Identify which cell holds the provided text, then report its (X, Y) central coordinate. 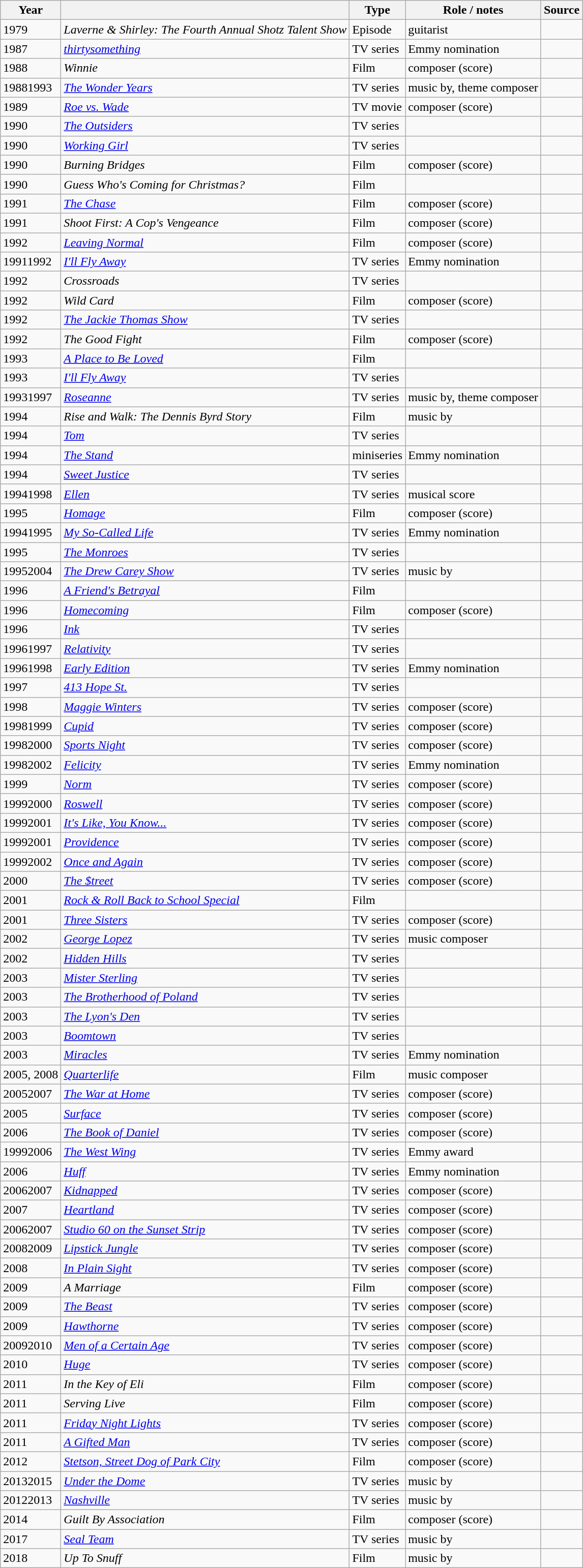
Ink (206, 629)
19952004 (31, 571)
A Marriage (206, 1287)
The Outsiders (206, 126)
Roe vs. Wade (206, 107)
Friday Night Lights (206, 1423)
miniseries (377, 455)
1979 (31, 29)
19941995 (31, 532)
20122013 (31, 1500)
2008 (31, 1268)
Boomtown (206, 1036)
In the Key of Eli (206, 1384)
1997 (31, 687)
Laverne & Shirley: The Fourth Annual Shotz Talent Show (206, 29)
The Monroes (206, 552)
Surface (206, 1113)
The War at Home (206, 1094)
George Lopez (206, 939)
20052007 (31, 1094)
A Friend's Betrayal (206, 591)
Ellen (206, 494)
Huge (206, 1365)
19992006 (31, 1152)
Relativity (206, 649)
19981999 (31, 726)
Studio 60 on the Sunset Strip (206, 1229)
Kidnapped (206, 1191)
Serving Live (206, 1403)
The Book of Daniel (206, 1132)
guitarist (473, 29)
musical score (473, 494)
Guilt By Association (206, 1520)
Cupid (206, 726)
Leaving Normal (206, 243)
Wild Card (206, 300)
Lipstick Jungle (206, 1249)
413 Hope St. (206, 687)
19992000 (31, 803)
19982002 (31, 765)
The Chase (206, 203)
Felicity (206, 765)
Winnie (206, 68)
Source (562, 10)
Under the Dome (206, 1481)
Seal Team (206, 1539)
The Brotherhood of Poland (206, 997)
2000 (31, 881)
19911992 (31, 262)
TV movie (377, 107)
thirtysomething (206, 49)
The Stand (206, 455)
19941998 (31, 494)
Hawthorne (206, 1326)
Hidden Hills (206, 958)
2012 (31, 1461)
Once and Again (206, 862)
The West Wing (206, 1152)
The Wonder Years (206, 87)
Mister Sterling (206, 978)
Nashville (206, 1500)
Maggie Winters (206, 707)
Providence (206, 842)
2007 (31, 1210)
Homecoming (206, 610)
2017 (31, 1539)
The Good Fight (206, 339)
Huff (206, 1171)
Role / notes (473, 10)
19961998 (31, 668)
Tom (206, 436)
Burning Bridges (206, 165)
2005, 2008 (31, 1074)
In Plain Sight (206, 1268)
2010 (31, 1365)
20092010 (31, 1345)
Rise and Walk: The Dennis Byrd Story (206, 416)
20082009 (31, 1249)
Type (377, 10)
Sports Night (206, 745)
Episode (377, 29)
The $treet (206, 881)
Sweet Justice (206, 474)
Men of a Certain Age (206, 1345)
Quarterlife (206, 1074)
A Place to Be Loved (206, 358)
Crossroads (206, 281)
19992002 (31, 862)
Heartland (206, 1210)
19961997 (31, 649)
2018 (31, 1558)
2005 (31, 1113)
Year (31, 10)
1998 (31, 707)
The Lyon's Den (206, 1016)
Homage (206, 513)
Roswell (206, 803)
The Beast (206, 1307)
1999 (31, 784)
Stetson, Street Dog of Park City (206, 1461)
Miracles (206, 1055)
Guess Who's Coming for Christmas? (206, 184)
19982000 (31, 745)
It's Like, You Know... (206, 823)
1988 (31, 68)
Early Edition (206, 668)
20132015 (31, 1481)
The Drew Carey Show (206, 571)
19931997 (31, 397)
1989 (31, 107)
Norm (206, 784)
Up To Snuff (206, 1558)
The Jackie Thomas Show (206, 320)
Roseanne (206, 397)
Three Sisters (206, 920)
2014 (31, 1520)
A Gifted Man (206, 1442)
19881993 (31, 87)
Emmy award (473, 1152)
1987 (31, 49)
My So-Called Life (206, 532)
Working Girl (206, 145)
Rock & Roll Back to School Special (206, 900)
Shoot First: A Cop's Vengeance (206, 223)
